Provide the [x, y] coordinate of the cell's center where the given text is located.  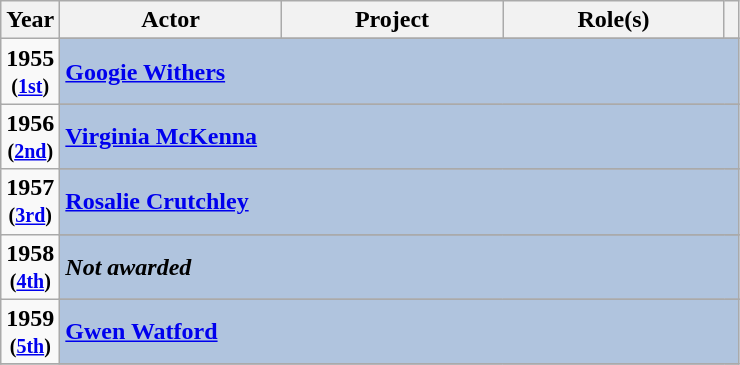
Virginia McKenna [400, 136]
1957 (3rd) [30, 202]
Year [30, 20]
Role(s) [614, 20]
1956 (2nd) [30, 136]
Googie Withers [400, 72]
1955 (1st) [30, 72]
Project [392, 20]
1958 (4th) [30, 266]
Gwen Watford [400, 332]
Actor [170, 20]
1959 (5th) [30, 332]
Rosalie Crutchley [400, 202]
Not awarded [400, 266]
